Identify which cell holds the provided text, then report its (X, Y) central coordinate. 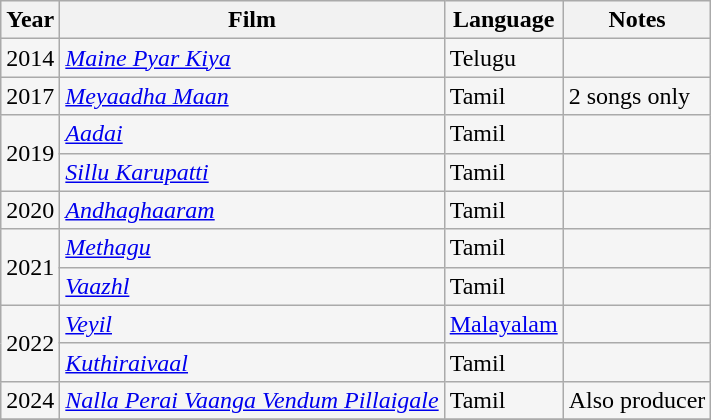
Andhaghaaram (252, 210)
Year (30, 20)
2021 (30, 267)
Nalla Perai Vaanga Vendum Pillaigale (252, 400)
Veyil (252, 324)
2019 (30, 153)
2022 (30, 343)
Kuthiraivaal (252, 362)
Malayalam (504, 324)
2014 (30, 58)
2020 (30, 210)
Notes (637, 20)
Maine Pyar Kiya (252, 58)
Also producer (637, 400)
Vaazhl (252, 286)
Meyaadha Maan (252, 96)
Telugu (504, 58)
2024 (30, 400)
Film (252, 20)
Language (504, 20)
Aadai (252, 134)
2017 (30, 96)
2 songs only (637, 96)
Methagu (252, 248)
Sillu Karupatti (252, 172)
